From the cell containing the given text, extract its center point as [X, Y] coordinate. 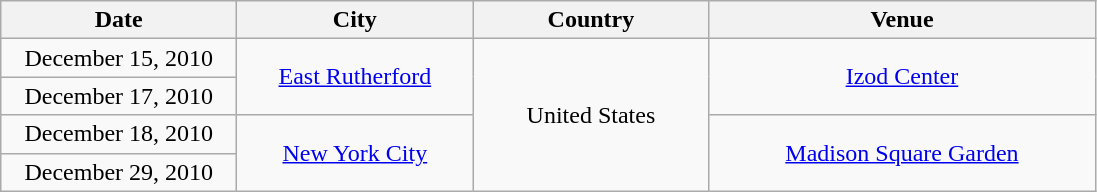
Country [591, 20]
United States [591, 115]
December 17, 2010 [119, 96]
Date [119, 20]
City [355, 20]
December 15, 2010 [119, 58]
December 18, 2010 [119, 134]
East Rutherford [355, 77]
Madison Square Garden [902, 153]
Venue [902, 20]
December 29, 2010 [119, 172]
New York City [355, 153]
Izod Center [902, 77]
